Extract the (X, Y) coordinate from the center of the cell holding the provided text.  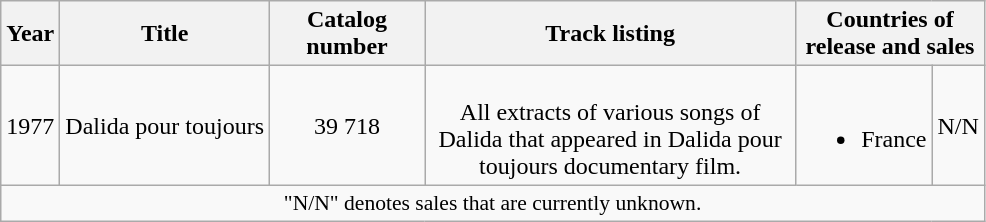
France (864, 126)
N/N (958, 126)
Countries of release and sales (890, 34)
Title (165, 34)
39 718 (348, 126)
Track listing (610, 34)
1977 (30, 126)
Dalida pour toujours (165, 126)
Year (30, 34)
"N/N" denotes sales that are currently unknown. (493, 203)
Catalog number (348, 34)
All extracts of various songs of Dalida that appeared in Dalida pour toujours documentary film. (610, 126)
